Return the [x, y] coordinate for the center point of the cell that contains the specified text.  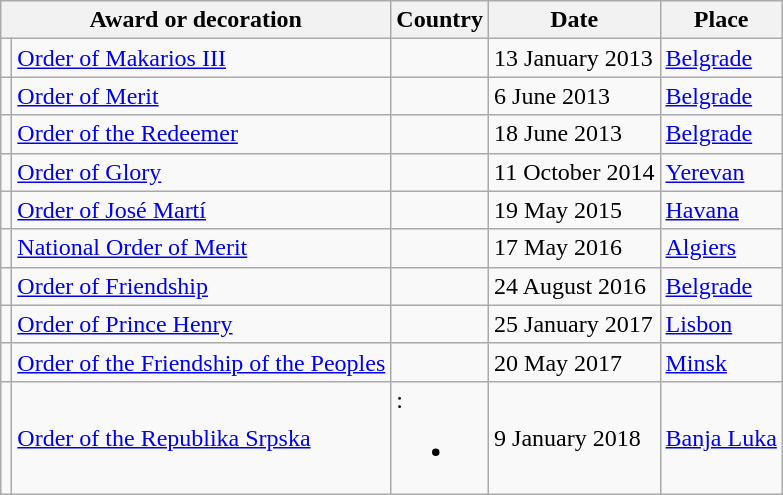
Order of Makarios III [202, 58]
Algiers [721, 248]
Order of Prince Henry [202, 324]
20 May 2017 [574, 362]
Place [721, 20]
: [440, 438]
Order of the Republika Srpska [202, 438]
Minsk [721, 362]
19 May 2015 [574, 210]
18 June 2013 [574, 134]
Country [440, 20]
24 August 2016 [574, 286]
National Order of Merit [202, 248]
Order of the Redeemer [202, 134]
Havana [721, 210]
Order of the Friendship of the Peoples [202, 362]
Banja Luka [721, 438]
13 January 2013 [574, 58]
Yerevan [721, 172]
Order of Merit [202, 96]
25 January 2017 [574, 324]
6 June 2013 [574, 96]
17 May 2016 [574, 248]
9 January 2018 [574, 438]
11 October 2014 [574, 172]
Award or decoration [196, 20]
Order of Glory [202, 172]
Date [574, 20]
Lisbon [721, 324]
Order of José Martí [202, 210]
Order of Friendship [202, 286]
